Extract the [X, Y] coordinate from the center of the cell holding the provided text.  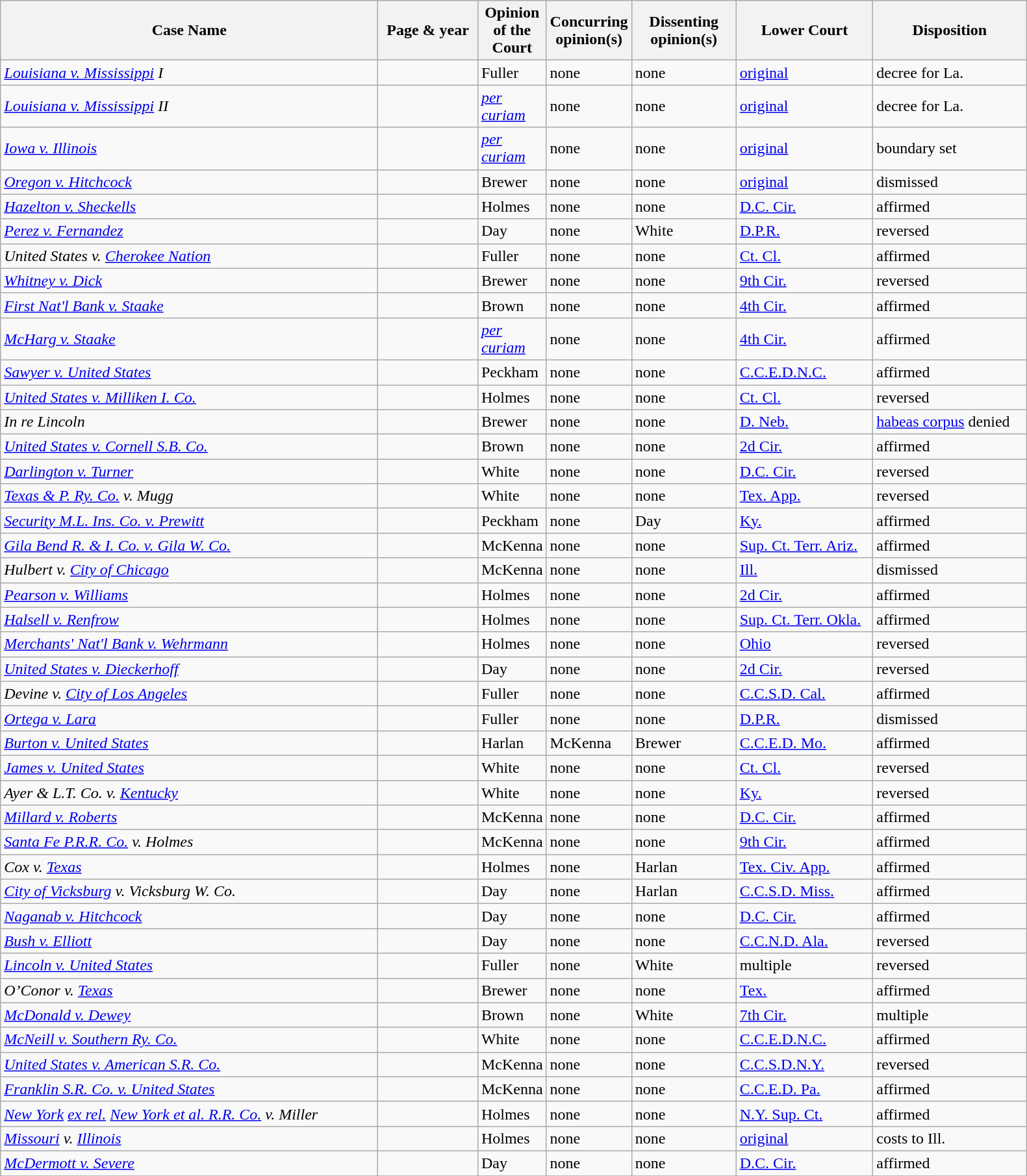
Franklin S.R. Co. v. United States [190, 1089]
Iowa v. Illinois [190, 148]
Sup. Ct. Terr. Ariz. [804, 545]
United States v. Dieckerhoff [190, 669]
Security M.L. Ins. Co. v. Prewitt [190, 521]
habeas corpus denied [950, 422]
C.C.E.D. Pa. [804, 1089]
Bush v. Elliott [190, 941]
Naganab v. Hitchcock [190, 916]
O’Conor v. Texas [190, 990]
Disposition [950, 31]
Whitney v. Dick [190, 281]
Perez v. Fernandez [190, 231]
N.Y. Sup. Ct. [804, 1114]
C.C.E.D. Mo. [804, 743]
New York ex rel. New York et al. R.R. Co. v. Miller [190, 1114]
Ohio [804, 644]
C.C.N.D. Ala. [804, 941]
United States v. American S.R. Co. [190, 1064]
Texas & P. Ry. Co. v. Mugg [190, 496]
Hazelton v. Sheckells [190, 206]
Gila Bend R. & I. Co. v. Gila W. Co. [190, 545]
Missouri v. Illinois [190, 1138]
United States v. Milliken I. Co. [190, 397]
McHarg v. Staake [190, 339]
McDermott v. Severe [190, 1163]
City of Vicksburg v. Vicksburg W. Co. [190, 892]
Hulbert v. City of Chicago [190, 570]
C.C.S.D. Cal. [804, 694]
James v. United States [190, 768]
In re Lincoln [190, 422]
Lower Court [804, 31]
Cox v. Texas [190, 867]
Dissenting opinion(s) [683, 31]
McNeill v. Southern Ry. Co. [190, 1040]
Darlington v. Turner [190, 471]
First Nat'l Bank v. Staake [190, 305]
Burton v. United States [190, 743]
Louisiana v. Mississippi I [190, 73]
Opinion of the Court [512, 31]
United States v. Cherokee Nation [190, 256]
Santa Fe P.R.R. Co. v. Holmes [190, 842]
boundary set [950, 148]
Ayer & L.T. Co. v. Kentucky [190, 793]
Merchants' Nat'l Bank v. Wehrmann [190, 644]
Halsell v. Renfrow [190, 619]
Sawyer v. United States [190, 372]
Ill. [804, 570]
Louisiana v. Mississippi II [190, 106]
United States v. Cornell S.B. Co. [190, 447]
Pearson v. Williams [190, 595]
Case Name [190, 31]
Lincoln v. United States [190, 966]
Devine v. City of Los Angeles [190, 694]
Millard v. Roberts [190, 818]
Oregon v. Hitchcock [190, 182]
Tex. [804, 990]
Tex. Civ. App. [804, 867]
D. Neb. [804, 422]
Tex. App. [804, 496]
7th Cir. [804, 1015]
Sup. Ct. Terr. Okla. [804, 619]
C.C.S.D. Miss. [804, 892]
Concurring opinion(s) [589, 31]
Ortega v. Lara [190, 718]
Page & year [428, 31]
C.C.S.D.N.Y. [804, 1064]
costs to Ill. [950, 1138]
McDonald v. Dewey [190, 1015]
